Identify which cell holds the provided text, then report its [X, Y] central coordinate. 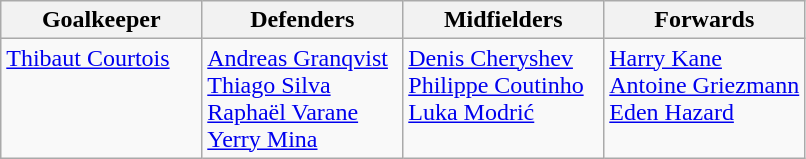
Andreas Granqvist Thiago Silva Raphaël Varane Yerry Mina [302, 98]
Forwards [704, 20]
Goalkeeper [102, 20]
Denis Cheryshev Philippe Coutinho Luka Modrić [504, 98]
Thibaut Courtois [102, 98]
Harry Kane Antoine Griezmann Eden Hazard [704, 98]
Defenders [302, 20]
Midfielders [504, 20]
